Determine the [x, y] coordinate at the center of the cell enclosing the given text.  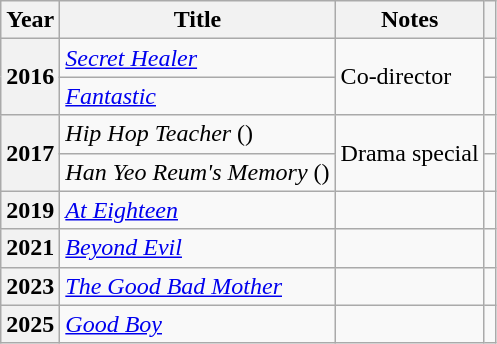
At Eighteen [198, 210]
2019 [30, 210]
Hip Hop Teacher () [198, 134]
Year [30, 20]
2023 [30, 286]
2025 [30, 324]
The Good Bad Mother [198, 286]
2016 [30, 77]
Drama special [410, 153]
Secret Healer [198, 58]
2017 [30, 153]
2021 [30, 248]
Fantastic [198, 96]
Beyond Evil [198, 248]
Good Boy [198, 324]
Co-director [410, 77]
Title [198, 20]
Han Yeo Reum's Memory () [198, 172]
Notes [410, 20]
